Scan for the cell matching the given text and deliver its (x, y) coordinate at center. 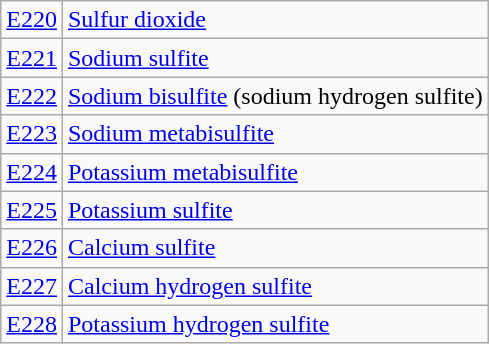
Sodium bisulfite (sodium hydrogen sulfite) (275, 96)
E227 (32, 286)
E228 (32, 324)
Sulfur dioxide (275, 20)
Potassium sulfite (275, 210)
Calcium sulfite (275, 248)
Sodium sulfite (275, 58)
Sodium metabisulfite (275, 134)
E225 (32, 210)
E221 (32, 58)
Potassium hydrogen sulfite (275, 324)
Potassium metabisulfite (275, 172)
E224 (32, 172)
Calcium hydrogen sulfite (275, 286)
E220 (32, 20)
E222 (32, 96)
E226 (32, 248)
E223 (32, 134)
